From the cell containing the given text, extract its center point as (x, y) coordinate. 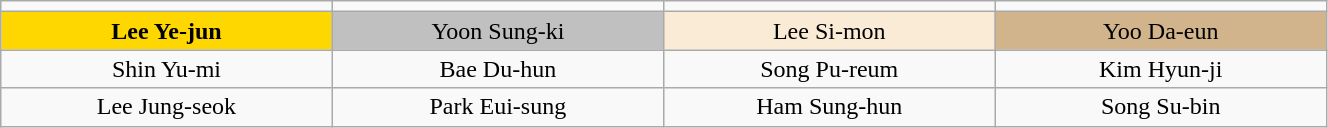
Lee Jung-seok (166, 107)
Song Pu-reum (830, 69)
Kim Hyun-ji (1160, 69)
Yoo Da-eun (1160, 31)
Ham Sung-hun (830, 107)
Bae Du-hun (498, 69)
Lee Si-mon (830, 31)
Lee Ye-jun (166, 31)
Shin Yu-mi (166, 69)
Song Su-bin (1160, 107)
Yoon Sung-ki (498, 31)
Park Eui-sung (498, 107)
